Locate the cell with the specified text and output its (X, Y) center coordinate. 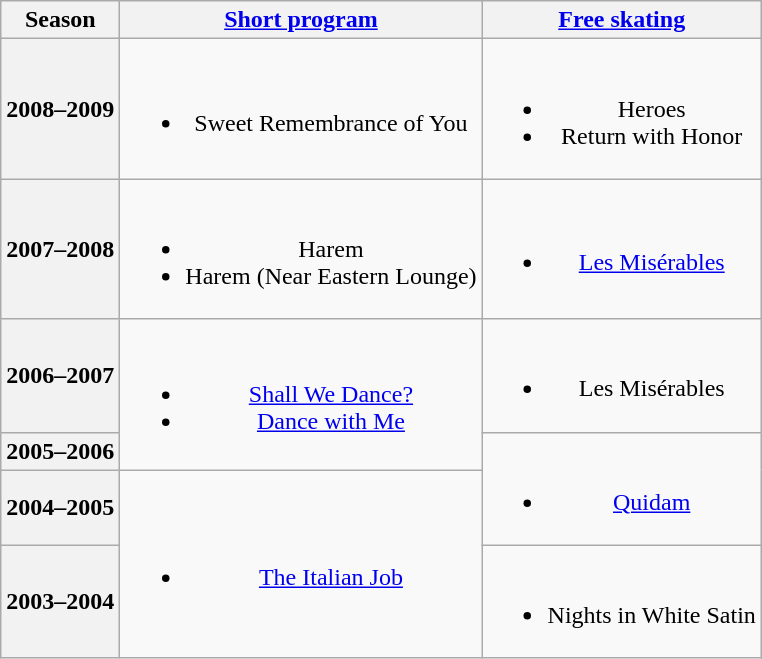
2007–2008 (60, 249)
2003–2004 (60, 602)
Heroes Return with Honor (622, 109)
2005–2006 (60, 451)
2004–2005 (60, 508)
Sweet Remembrance of You (301, 109)
Harem Harem (Near Eastern Lounge) (301, 249)
Season (60, 20)
2006–2007 (60, 376)
Short program (301, 20)
Quidam (622, 488)
The Italian Job (301, 564)
Free skating (622, 20)
2008–2009 (60, 109)
Nights in White Satin (622, 602)
Shall We Dance?Dance with Me (301, 394)
